Locate the cell with the specified text and output its (X, Y) center coordinate. 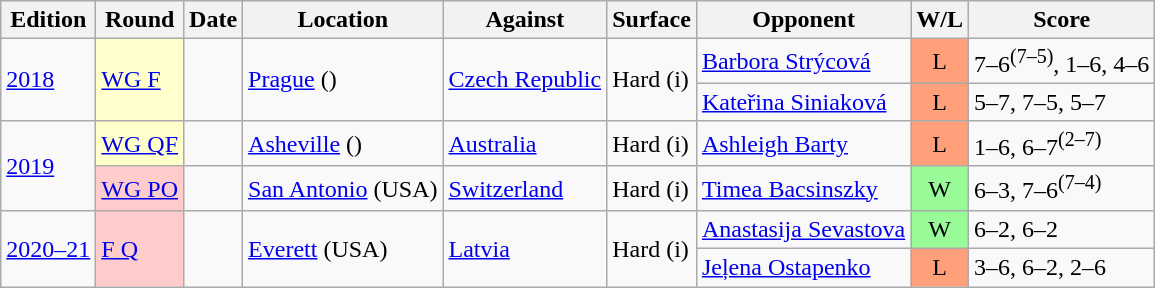
WG F (140, 80)
Round (140, 20)
5–7, 7–5, 5–7 (1062, 102)
Ashleigh Barty (803, 144)
Barbora Strýcová (803, 62)
2020–21 (48, 249)
Jeļena Ostapenko (803, 268)
WG QF (140, 144)
6–2, 6–2 (1062, 230)
Australia (525, 144)
7–6(7–5), 1–6, 4–6 (1062, 62)
Switzerland (525, 188)
Opponent (803, 20)
F Q (140, 249)
Latvia (525, 249)
Date (214, 20)
W/L (940, 20)
Timea Bacsinszky (803, 188)
1–6, 6–7(2–7) (1062, 144)
2019 (48, 166)
2018 (48, 80)
Asheville () (343, 144)
WG PO (140, 188)
Surface (652, 20)
Anastasija Sevastova (803, 230)
Prague () (343, 80)
6–3, 7–6(7–4) (1062, 188)
Edition (48, 20)
Czech Republic (525, 80)
Score (1062, 20)
Everett (USA) (343, 249)
Kateřina Siniaková (803, 102)
3–6, 6–2, 2–6 (1062, 268)
San Antonio (USA) (343, 188)
Location (343, 20)
Against (525, 20)
